For the text-containing cell, return its midpoint in (X, Y) coordinate format. 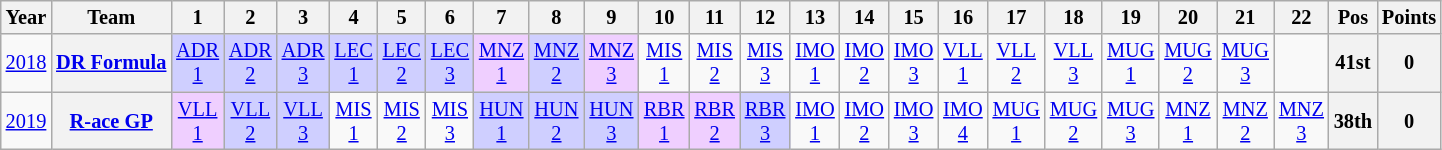
41st (1353, 63)
ADR2 (250, 63)
Points (1409, 17)
Pos (1353, 17)
18 (1074, 17)
20 (1188, 17)
38th (1353, 121)
RBR1 (664, 121)
Team (111, 17)
2 (250, 17)
RBR3 (765, 121)
LEC2 (402, 63)
17 (1016, 17)
6 (450, 17)
3 (304, 17)
Year (26, 17)
10 (664, 17)
5 (402, 17)
9 (612, 17)
15 (914, 17)
2018 (26, 63)
HUN1 (502, 121)
1 (198, 17)
11 (714, 17)
IMO4 (962, 121)
R-ace GP (111, 121)
ADR1 (198, 63)
HUN3 (612, 121)
8 (556, 17)
RBR2 (714, 121)
22 (1302, 17)
LEC3 (450, 63)
14 (864, 17)
2019 (26, 121)
19 (1130, 17)
ADR3 (304, 63)
DR Formula (111, 63)
16 (962, 17)
12 (765, 17)
LEC1 (353, 63)
21 (1246, 17)
13 (814, 17)
4 (353, 17)
HUN2 (556, 121)
7 (502, 17)
